For the text-containing cell, return its midpoint in (X, Y) coordinate format. 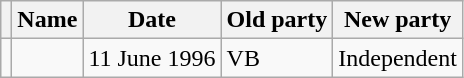
Date (152, 20)
New party (398, 20)
Name (48, 20)
Old party (277, 20)
Independent (398, 58)
VB (277, 58)
11 June 1996 (152, 58)
